Capture the cell that displays the provided text and extract its (x, y) central coordinate. 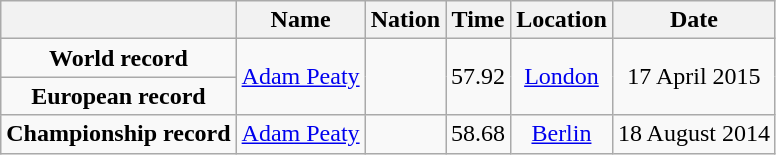
Date (694, 20)
17 April 2015 (694, 77)
Berlin (562, 134)
Location (562, 20)
Time (478, 20)
London (562, 77)
Nation (405, 20)
57.92 (478, 77)
Championship record (118, 134)
58.68 (478, 134)
18 August 2014 (694, 134)
Name (300, 20)
European record (118, 96)
World record (118, 58)
